Determine the (X, Y) coordinate at the center of the cell enclosing the given text.  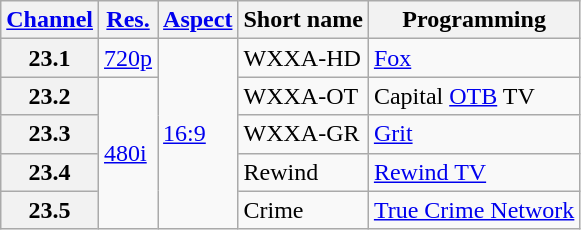
Channel (50, 20)
WXXA-OT (303, 96)
23.5 (50, 210)
480i (128, 153)
23.3 (50, 134)
23.4 (50, 172)
Res. (128, 20)
Grit (474, 134)
23.2 (50, 96)
Crime (303, 210)
Programming (474, 20)
16:9 (198, 134)
Fox (474, 58)
720p (128, 58)
Rewind TV (474, 172)
Capital OTB TV (474, 96)
Short name (303, 20)
23.1 (50, 58)
True Crime Network (474, 210)
Rewind (303, 172)
WXXA-GR (303, 134)
WXXA-HD (303, 58)
Aspect (198, 20)
